From the cell containing the given text, extract its center point as (x, y) coordinate. 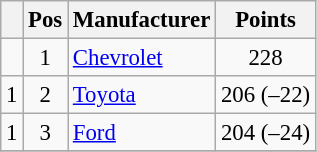
Chevrolet (142, 58)
3 (46, 133)
228 (266, 58)
Manufacturer (142, 20)
Ford (142, 133)
Points (266, 20)
Toyota (142, 95)
206 (–22) (266, 95)
Pos (46, 20)
2 (46, 95)
204 (–24) (266, 133)
